Search for the cell housing the specified text and yield its [X, Y] center coordinate. 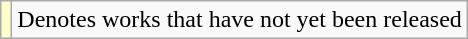
Denotes works that have not yet been released [240, 20]
